For the text-containing cell, return its midpoint in (X, Y) coordinate format. 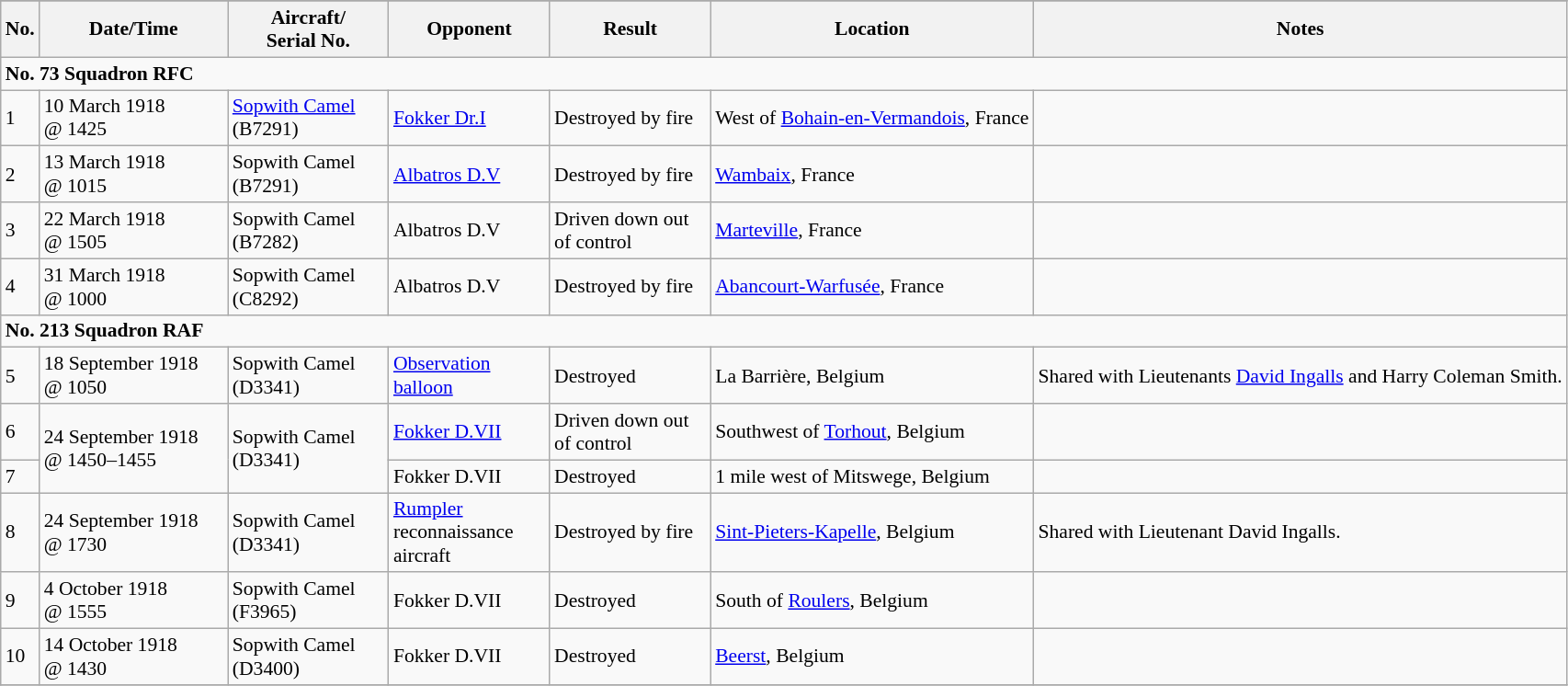
24 September 1918@ 1450–1455 (134, 449)
2 (20, 175)
7 (20, 476)
Shared with Lieutenant David Ingalls. (1300, 533)
No. 73 Squadron RFC (784, 74)
Opponent (469, 29)
4 (20, 287)
1 mile west of Mitswege, Belgium (871, 476)
5 (20, 375)
Notes (1300, 29)
Rumpler reconnaissance aircraft (469, 533)
10 March 1918@ 1425 (134, 118)
Aircraft/Serial No. (309, 29)
Marteville, France (871, 230)
24 September 1918@ 1730 (134, 533)
10 (20, 657)
Southwest of Torhout, Belgium (871, 432)
Sopwith Camel(D3400) (309, 657)
Fokker Dr.I (469, 118)
Location (871, 29)
31 March 1918@ 1000 (134, 287)
La Barrière, Belgium (871, 375)
No. (20, 29)
No. 213 Squadron RAF (784, 331)
Date/Time (134, 29)
Shared with Lieutenants David Ingalls and Harry Coleman Smith. (1300, 375)
West of Bohain-en-Vermandois, France (871, 118)
4 October 1918@ 1555 (134, 601)
3 (20, 230)
Result (631, 29)
18 September 1918@ 1050 (134, 375)
Sopwith Camel(F3965) (309, 601)
13 March 1918@ 1015 (134, 175)
Sint-Pieters-Kapelle, Belgium (871, 533)
Wambaix, France (871, 175)
14 October 1918@ 1430 (134, 657)
Sopwith Camel(C8292) (309, 287)
Abancourt-Warfusée, France (871, 287)
Sopwith Camel(B7282) (309, 230)
6 (20, 432)
Beerst, Belgium (871, 657)
8 (20, 533)
1 (20, 118)
9 (20, 601)
22 March 1918@ 1505 (134, 230)
Observation balloon (469, 375)
South of Roulers, Belgium (871, 601)
